From the cell containing the given text, extract its center point as [x, y] coordinate. 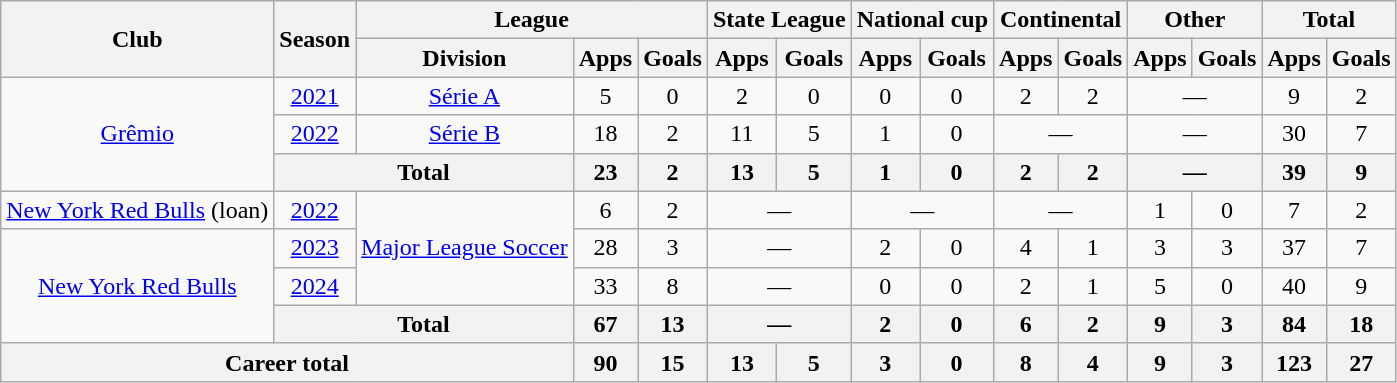
84 [1294, 324]
2024 [315, 286]
Career total [287, 362]
State League [779, 20]
Série B [465, 134]
Série A [465, 96]
Grêmio [138, 134]
123 [1294, 362]
Club [138, 39]
40 [1294, 286]
90 [605, 362]
15 [673, 362]
Division [465, 58]
Season [315, 39]
37 [1294, 248]
27 [1361, 362]
23 [605, 172]
Other [1195, 20]
New York Red Bulls [138, 286]
League [532, 20]
Major League Soccer [465, 248]
2023 [315, 248]
National cup [922, 20]
2021 [315, 96]
67 [605, 324]
Continental [1061, 20]
39 [1294, 172]
28 [605, 248]
New York Red Bulls (loan) [138, 210]
30 [1294, 134]
33 [605, 286]
11 [742, 134]
